For the text-containing cell, return its midpoint in [x, y] coordinate format. 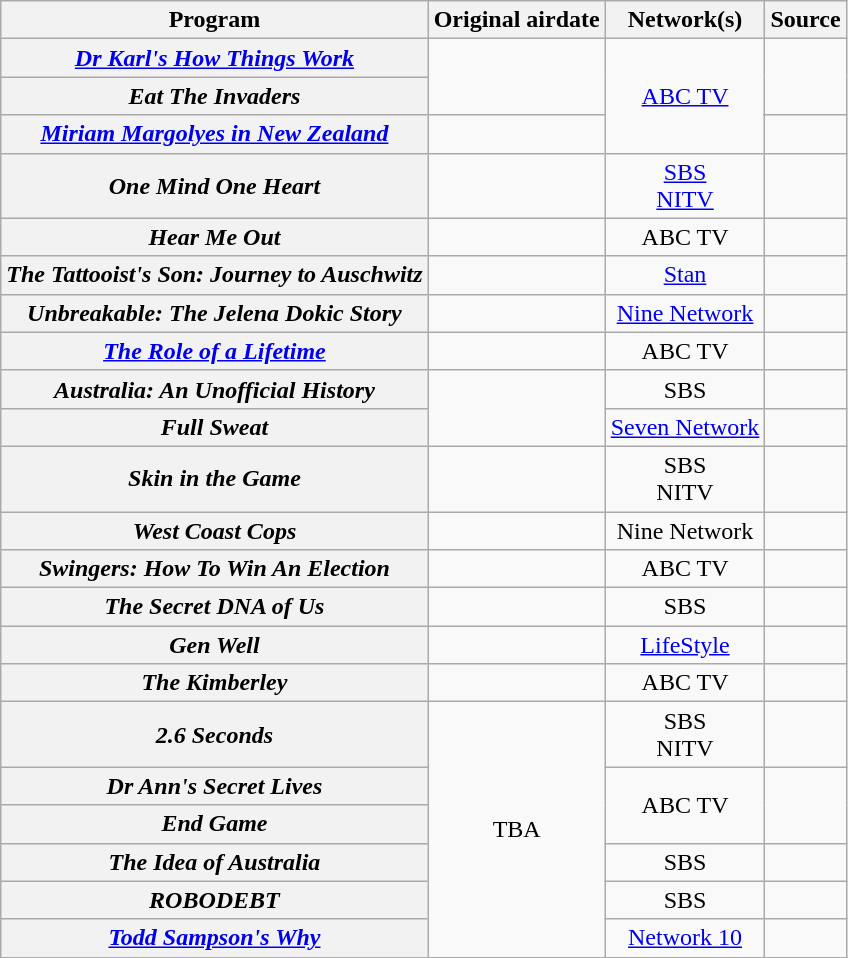
Miriam Margolyes in New Zealand [214, 134]
Stan [685, 275]
ROBODEBT [214, 900]
Hear Me Out [214, 237]
End Game [214, 824]
Dr Karl's How Things Work [214, 58]
2.6 Seconds [214, 734]
LifeStyle [685, 645]
The Kimberley [214, 683]
Australia: An Unofficial History [214, 389]
Full Sweat [214, 427]
Skin in the Game [214, 478]
Eat The Invaders [214, 96]
TBA [516, 830]
Original airdate [516, 20]
Unbreakable: The Jelena Dokic Story [214, 313]
Program [214, 20]
The Role of a Lifetime [214, 351]
Todd Sampson's Why [214, 938]
One Mind One Heart [214, 186]
Source [806, 20]
Dr Ann's Secret Lives [214, 786]
The Idea of Australia [214, 862]
West Coast Cops [214, 531]
Network 10 [685, 938]
The Tattooist's Son: Journey to Auschwitz [214, 275]
Network(s) [685, 20]
Seven Network [685, 427]
Gen Well [214, 645]
The Secret DNA of Us [214, 607]
Swingers: How To Win An Election [214, 569]
